Locate the cell with the specified text and output its (x, y) center coordinate. 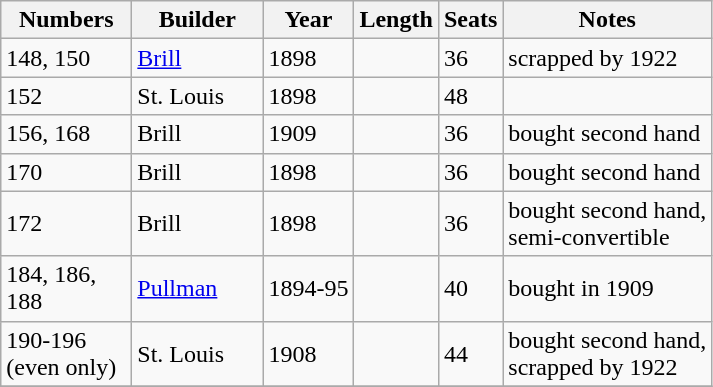
scrapped by 1922 (608, 58)
bought second hand, scrapped by 1922 (608, 354)
48 (470, 96)
Seats (470, 20)
1894-95 (308, 288)
148, 150 (66, 58)
bought in 1909 (608, 288)
1908 (308, 354)
172 (66, 224)
Year (308, 20)
Notes (608, 20)
170 (66, 172)
184, 186, 188 (66, 288)
1909 (308, 134)
152 (66, 96)
190-196 (even only) (66, 354)
Pullman (198, 288)
156, 168 (66, 134)
Builder (198, 20)
40 (470, 288)
Length (396, 20)
44 (470, 354)
bought second hand, semi-convertible (608, 224)
Numbers (66, 20)
